Search for the cell housing the specified text and yield its [X, Y] center coordinate. 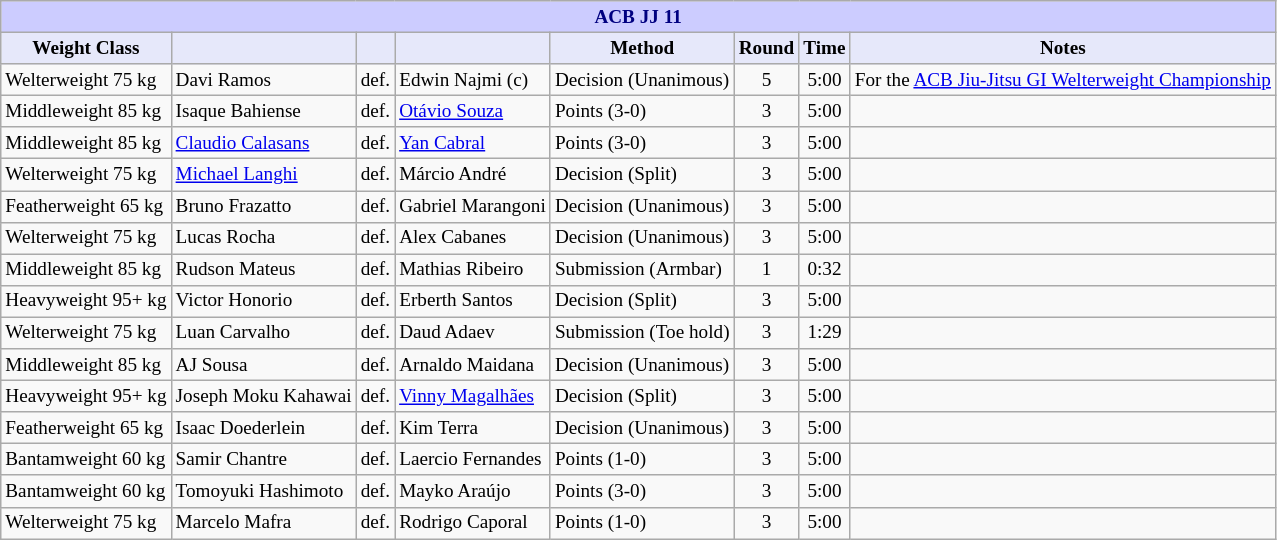
Method [642, 48]
Erberth Santos [473, 301]
Alex Cabanes [473, 238]
Victor Honorio [264, 301]
5 [766, 80]
Joseph Moku Kahawai [264, 396]
Márcio André [473, 175]
Mathias Ribeiro [473, 270]
Michael Langhi [264, 175]
For the ACB Jiu-Jitsu GI Welterweight Championship [1062, 80]
ACB JJ 11 [638, 17]
Samir Chantre [264, 460]
Isaque Bahiense [264, 111]
Lucas Rocha [264, 238]
Submission (Armbar) [642, 270]
Gabriel Marangoni [473, 206]
Notes [1062, 48]
Marcelo Mafra [264, 523]
1:29 [824, 333]
Kim Terra [473, 428]
Laercio Fernandes [473, 460]
Weight Class [86, 48]
Luan Carvalho [264, 333]
Round [766, 48]
Bruno Frazatto [264, 206]
Mayko Araújo [473, 491]
Submission (Toe hold) [642, 333]
Davi Ramos [264, 80]
Time [824, 48]
Tomoyuki Hashimoto [264, 491]
Rudson Mateus [264, 270]
Arnaldo Maidana [473, 365]
Edwin Najmi (c) [473, 80]
Yan Cabral [473, 143]
Rodrigo Caporal [473, 523]
Otávio Souza [473, 111]
Vinny Magalhães [473, 396]
Claudio Calasans [264, 143]
AJ Sousa [264, 365]
0:32 [824, 270]
Daud Adaev [473, 333]
1 [766, 270]
Isaac Doederlein [264, 428]
